Detect which cell encompasses the target text, then output its (X, Y) center coordinate. 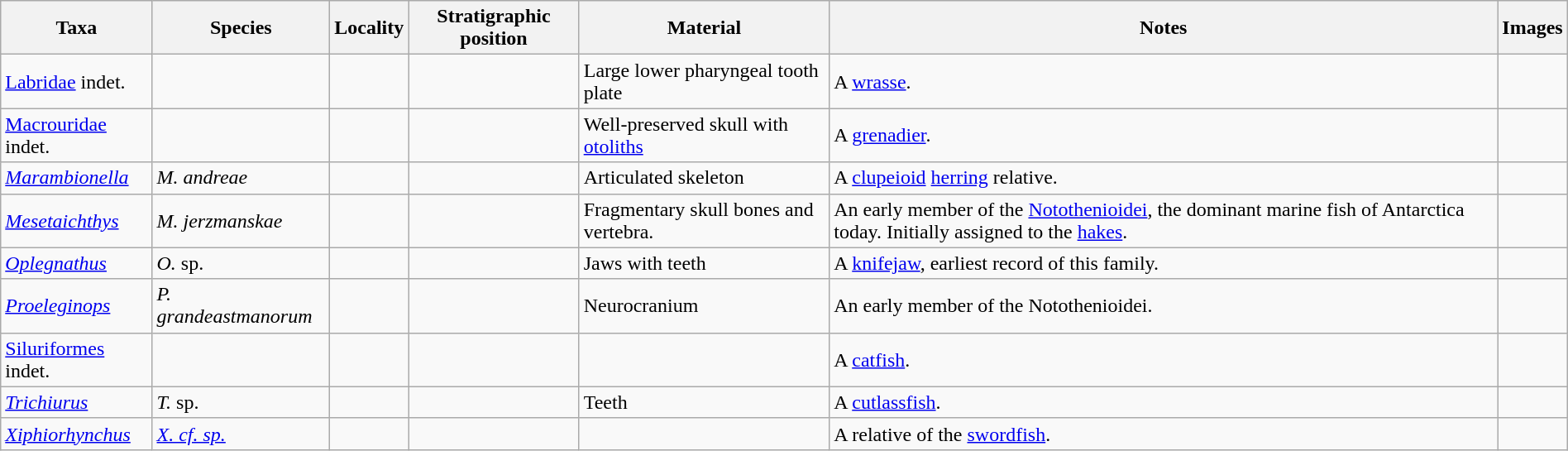
Taxa (76, 28)
Stratigraphic position (494, 28)
M. jerzmanskae (241, 220)
Well-preserved skull with otoliths (705, 136)
A relative of the swordfish. (1164, 434)
Teeth (705, 402)
A catfish. (1164, 359)
Oplegnathus (76, 263)
A cutlassfish. (1164, 402)
A clupeioid herring relative. (1164, 178)
Locality (369, 28)
An early member of the Notothenioidei. (1164, 306)
M. andreae (241, 178)
Large lower pharyngeal tooth plate (705, 81)
A wrasse. (1164, 81)
Labridae indet. (76, 81)
Trichiurus (76, 402)
An early member of the Notothenioidei, the dominant marine fish of Antarctica today. Initially assigned to the hakes. (1164, 220)
A knifejaw, earliest record of this family. (1164, 263)
Proeleginops (76, 306)
Xiphiorhynchus (76, 434)
Material (705, 28)
Marambionella (76, 178)
Neurocranium (705, 306)
O. sp. (241, 263)
Species (241, 28)
Mesetaichthys (76, 220)
X. cf. sp. (241, 434)
Notes (1164, 28)
P. grandeastmanorum (241, 306)
Macrouridae indet. (76, 136)
Siluriformes indet. (76, 359)
A grenadier. (1164, 136)
Images (1532, 28)
Fragmentary skull bones and vertebra. (705, 220)
T. sp. (241, 402)
Jaws with teeth (705, 263)
Articulated skeleton (705, 178)
